Detect which cell encompasses the target text, then output its (x, y) center coordinate. 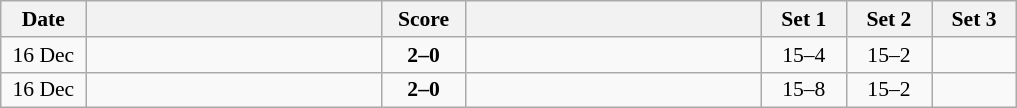
15–4 (804, 55)
Set 3 (974, 19)
Set 1 (804, 19)
Score (424, 19)
15–8 (804, 90)
Date (44, 19)
Set 2 (888, 19)
